Determine the (X, Y) coordinate at the center of the cell enclosing the given text.  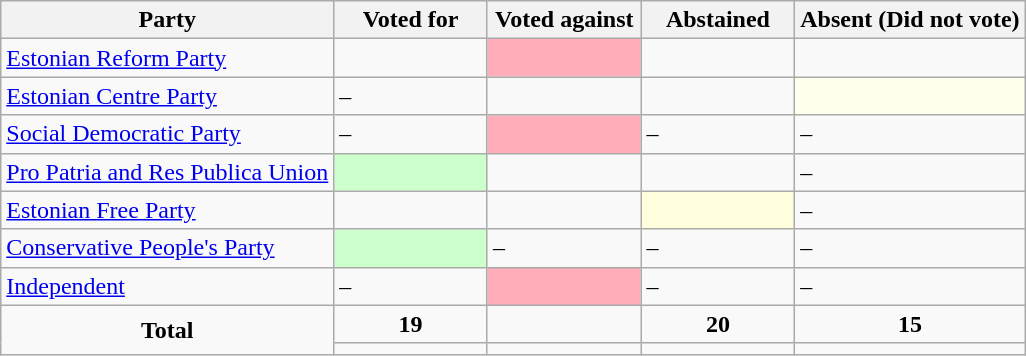
19 (411, 324)
Voted against (564, 20)
Party (168, 20)
Abstained (718, 20)
Social Democratic Party (168, 134)
Estonian Centre Party (168, 96)
Conservative People's Party (168, 248)
15 (910, 324)
Independent (168, 286)
Voted for (411, 20)
Estonian Reform Party (168, 58)
Pro Patria and Res Publica Union (168, 172)
Estonian Free Party (168, 210)
20 (718, 324)
Total (168, 330)
Absent (Did not vote) (910, 20)
